Return the [x, y] coordinate for the center point of the cell that contains the specified text.  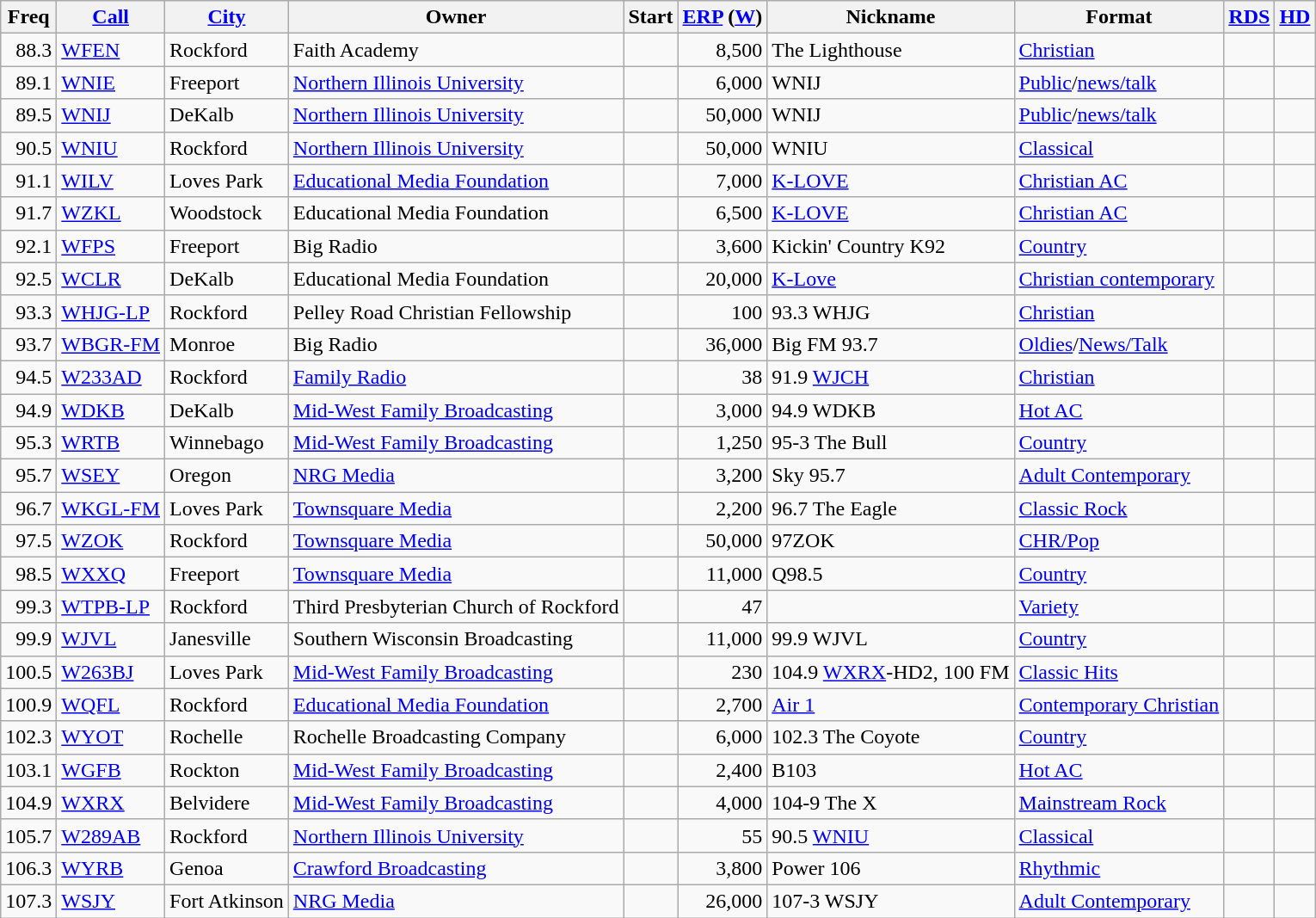
89.1 [29, 83]
Classic Hits [1119, 672]
WXRX [111, 803]
WZKL [111, 213]
WSJY [111, 901]
91.9 WJCH [891, 377]
100.5 [29, 672]
92.5 [29, 279]
4,000 [723, 803]
Contemporary Christian [1119, 705]
91.7 [29, 213]
Format [1119, 17]
Call [111, 17]
100 [723, 311]
Sky 95.7 [891, 476]
Start [650, 17]
47 [723, 607]
93.7 [29, 344]
Rhythmic [1119, 868]
WRTB [111, 443]
Mainstream Rock [1119, 803]
WDKB [111, 410]
2,200 [723, 508]
100.9 [29, 705]
WKGL-FM [111, 508]
Janesville [227, 639]
104-9 The X [891, 803]
WGFB [111, 770]
WTPB-LP [111, 607]
2,700 [723, 705]
8,500 [723, 50]
Monroe [227, 344]
W263BJ [111, 672]
WHJG-LP [111, 311]
6,500 [723, 213]
WYOT [111, 737]
95.7 [29, 476]
91.1 [29, 181]
WBGR-FM [111, 344]
Christian contemporary [1119, 279]
WFPS [111, 246]
Rockton [227, 770]
W233AD [111, 377]
93.3 [29, 311]
Kickin' Country K92 [891, 246]
CHR/Pop [1119, 541]
WILV [111, 181]
Woodstock [227, 213]
Q98.5 [891, 574]
105.7 [29, 835]
Big FM 93.7 [891, 344]
Owner [456, 17]
94.5 [29, 377]
Third Presbyterian Church of Rockford [456, 607]
WFEN [111, 50]
20,000 [723, 279]
ERP (W) [723, 17]
HD [1295, 17]
3,200 [723, 476]
Freq [29, 17]
Rochelle Broadcasting Company [456, 737]
95-3 The Bull [891, 443]
Family Radio [456, 377]
99.3 [29, 607]
Pelley Road Christian Fellowship [456, 311]
WNIE [111, 83]
94.9 [29, 410]
38 [723, 377]
Rochelle [227, 737]
96.7 [29, 508]
88.3 [29, 50]
104.9 WXRX-HD2, 100 FM [891, 672]
City [227, 17]
RDS [1249, 17]
Genoa [227, 868]
Winnebago [227, 443]
Oregon [227, 476]
WSEY [111, 476]
Variety [1119, 607]
94.9 WDKB [891, 410]
26,000 [723, 901]
Classic Rock [1119, 508]
104.9 [29, 803]
W289AB [111, 835]
90.5 [29, 148]
98.5 [29, 574]
1,250 [723, 443]
Nickname [891, 17]
96.7 The Eagle [891, 508]
89.5 [29, 115]
Air 1 [891, 705]
3,000 [723, 410]
B103 [891, 770]
Oldies/News/Talk [1119, 344]
WXXQ [111, 574]
106.3 [29, 868]
3,800 [723, 868]
Southern Wisconsin Broadcasting [456, 639]
99.9 WJVL [891, 639]
97.5 [29, 541]
99.9 [29, 639]
WYRB [111, 868]
WCLR [111, 279]
90.5 WNIU [891, 835]
Faith Academy [456, 50]
107.3 [29, 901]
WZOK [111, 541]
3,600 [723, 246]
2,400 [723, 770]
WQFL [111, 705]
WJVL [111, 639]
93.3 WHJG [891, 311]
Crawford Broadcasting [456, 868]
The Lighthouse [891, 50]
92.1 [29, 246]
102.3 [29, 737]
95.3 [29, 443]
36,000 [723, 344]
55 [723, 835]
Power 106 [891, 868]
102.3 The Coyote [891, 737]
107-3 WSJY [891, 901]
7,000 [723, 181]
K-Love [891, 279]
230 [723, 672]
Belvidere [227, 803]
Fort Atkinson [227, 901]
97ZOK [891, 541]
103.1 [29, 770]
